Capture the cell that displays the provided text and extract its [X, Y] central coordinate. 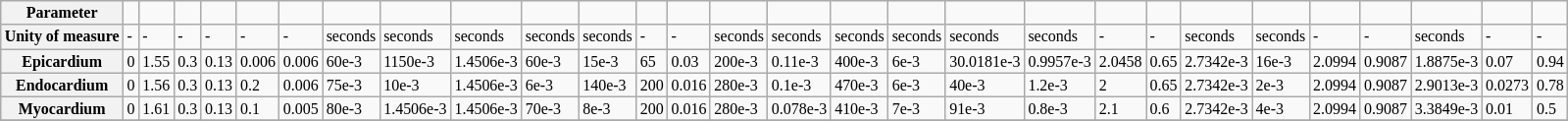
0.0273 [1507, 85]
8e-3 [607, 108]
7e-3 [917, 108]
70e-3 [550, 108]
0.9957e-3 [1059, 60]
200e-3 [738, 60]
0.01 [1507, 108]
400e-3 [859, 60]
0.1e-3 [799, 85]
2.0458 [1121, 60]
Endocardium [63, 85]
1.2e-3 [1059, 85]
4e-3 [1281, 108]
91e-3 [985, 108]
40e-3 [985, 85]
2.9013e-3 [1446, 85]
0.8e-3 [1059, 108]
0.005 [301, 108]
1.55 [156, 60]
0.07 [1507, 60]
2 [1121, 85]
Epicardium [63, 60]
Parameter [63, 12]
Myocardium [63, 108]
0.78 [1550, 85]
0.03 [689, 60]
2e-3 [1281, 85]
0.6 [1164, 108]
0.2 [258, 85]
140e-3 [607, 85]
10e-3 [415, 85]
16e-3 [1281, 60]
80e-3 [351, 108]
15e-3 [607, 60]
30.0181e-3 [985, 60]
0.1 [258, 108]
65 [652, 60]
2.1 [1121, 108]
3.3849e-3 [1446, 108]
1.61 [156, 108]
410e-3 [859, 108]
0.94 [1550, 60]
75e-3 [351, 85]
Unity of measure [63, 36]
1.56 [156, 85]
1150e-3 [415, 60]
470e-3 [859, 85]
0.5 [1550, 108]
1.8875e-3 [1446, 60]
0.11e-3 [799, 60]
0.078e-3 [799, 108]
